Capture the cell that displays the provided text and extract its (X, Y) central coordinate. 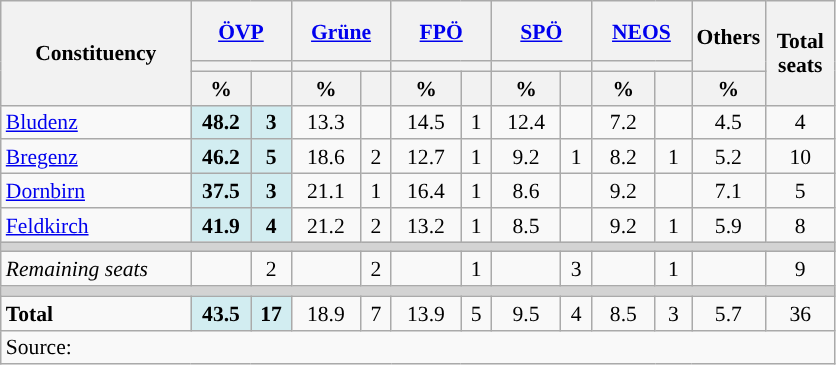
NEOS (641, 31)
9 (800, 269)
7.2 (623, 122)
Others (729, 36)
4.5 (729, 122)
Dornbirn (96, 191)
Remaining seats (96, 269)
Source: (418, 347)
37.5 (221, 191)
21.1 (326, 191)
48.2 (221, 122)
SPÖ (541, 31)
Constituency (96, 53)
18.9 (326, 313)
10 (800, 157)
14.5 (426, 122)
12.7 (426, 157)
13.2 (426, 225)
Totalseats (800, 53)
5.9 (729, 225)
13.9 (426, 313)
8 (800, 225)
Grüne (341, 31)
13.3 (326, 122)
46.2 (221, 157)
Total (96, 313)
7.1 (729, 191)
Bregenz (96, 157)
5.2 (729, 157)
FPÖ (441, 31)
43.5 (221, 313)
17 (271, 313)
16.4 (426, 191)
ÖVP (241, 31)
7 (376, 313)
Bludenz (96, 122)
36 (800, 313)
8.2 (623, 157)
12.4 (526, 122)
Feldkirch (96, 225)
41.9 (221, 225)
21.2 (326, 225)
18.6 (326, 157)
5.7 (729, 313)
9.5 (526, 313)
8.6 (526, 191)
